Provide the (X, Y) coordinate of the cell's center where the given text is located.  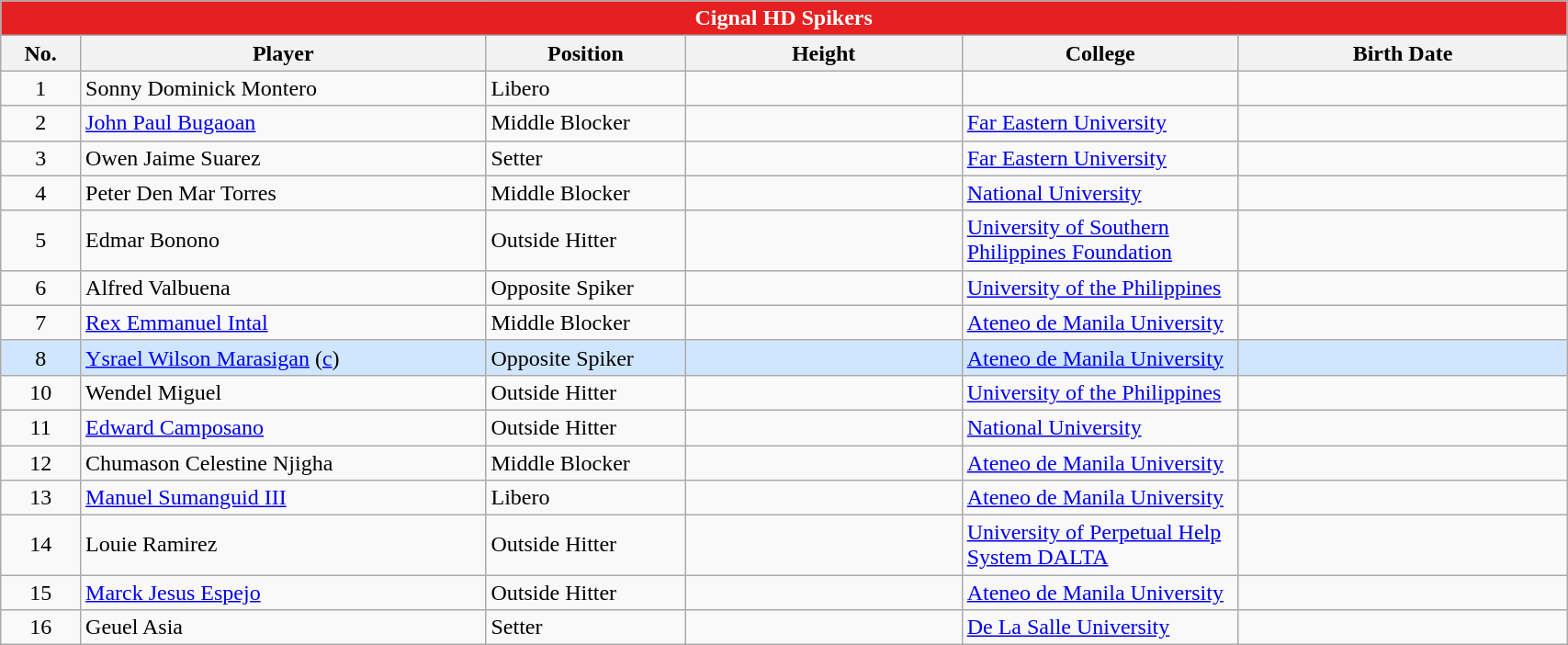
Edmar Bonono (283, 241)
Chumason Celestine Njigha (283, 462)
6 (40, 288)
Marck Jesus Espejo (283, 593)
Wendel Miguel (283, 392)
13 (40, 498)
Sonny Dominick Montero (283, 88)
11 (40, 427)
University of Southern Philippines Foundation (1100, 241)
Birth Date (1402, 53)
Alfred Valbuena (283, 288)
Manuel Sumanguid III (283, 498)
Owen Jaime Suarez (283, 158)
University of Perpetual Help System DALTA (1100, 546)
16 (40, 628)
8 (40, 357)
No. (40, 53)
15 (40, 593)
4 (40, 193)
10 (40, 392)
Height (823, 53)
Louie Ramirez (283, 546)
2 (40, 123)
Ysrael Wilson Marasigan (c) (283, 357)
Peter Den Mar Torres (283, 193)
Rex Emmanuel Intal (283, 322)
Edward Camposano (283, 427)
Geuel Asia (283, 628)
7 (40, 322)
Player (283, 53)
Position (586, 53)
14 (40, 546)
12 (40, 462)
De La Salle University (1100, 628)
3 (40, 158)
College (1100, 53)
John Paul Bugaoan (283, 123)
1 (40, 88)
5 (40, 241)
Cignal HD Spikers (784, 18)
